Locate the cell with the specified text and output its (x, y) center coordinate. 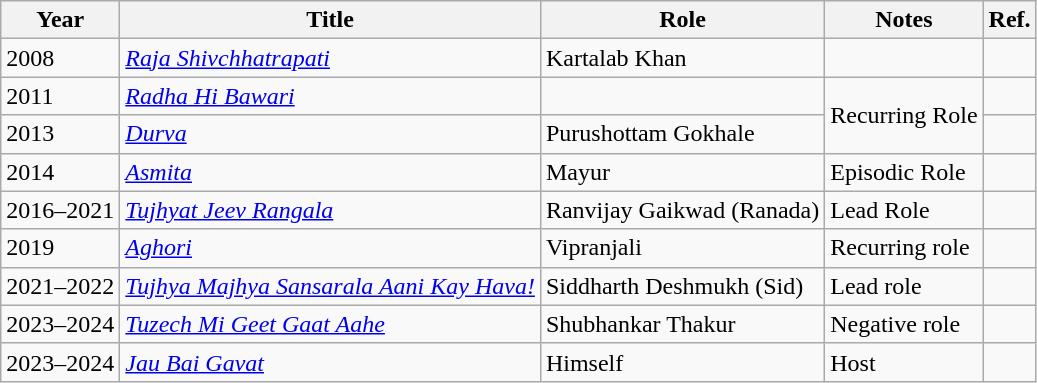
Recurring Role (904, 115)
2014 (60, 172)
Aghori (330, 248)
Notes (904, 20)
Radha Hi Bawari (330, 96)
2008 (60, 58)
Negative role (904, 324)
2019 (60, 248)
Asmita (330, 172)
Lead Role (904, 210)
Episodic Role (904, 172)
Jau Bai Gavat (330, 362)
Purushottam Gokhale (682, 134)
2016–2021 (60, 210)
Recurring role (904, 248)
Durva (330, 134)
Mayur (682, 172)
Kartalab Khan (682, 58)
Ref. (1010, 20)
Ranvijay Gaikwad (Ranada) (682, 210)
Vipranjali (682, 248)
2013 (60, 134)
Raja Shivchhatrapati (330, 58)
Shubhankar Thakur (682, 324)
Host (904, 362)
Year (60, 20)
Himself (682, 362)
2011 (60, 96)
Role (682, 20)
Siddharth Deshmukh (Sid) (682, 286)
Lead role (904, 286)
Title (330, 20)
Tuzech Mi Geet Gaat Aahe (330, 324)
2021–2022 (60, 286)
Tujhyat Jeev Rangala (330, 210)
Tujhya Majhya Sansarala Aani Kay Hava! (330, 286)
